Provide the (x, y) coordinate of the cell's center where the given text is located.  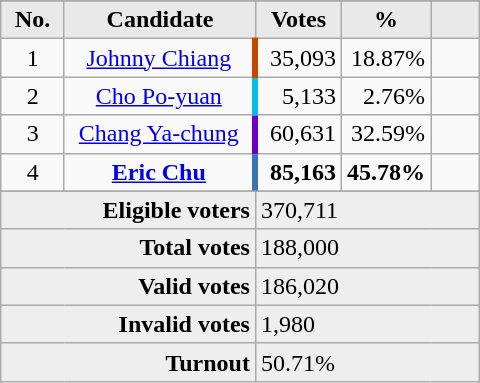
50.71% (367, 362)
85,163 (298, 172)
Turnout (128, 362)
Total votes (128, 248)
No. (33, 20)
% (386, 20)
35,093 (298, 58)
5,133 (298, 96)
18.87% (386, 58)
Invalid votes (128, 324)
Votes (298, 20)
1 (33, 58)
32.59% (386, 134)
2 (33, 96)
Johnny Chiang (160, 58)
186,020 (367, 286)
2.76% (386, 96)
1,980 (367, 324)
370,711 (367, 210)
60,631 (298, 134)
4 (33, 172)
Cho Po-yuan (160, 96)
188,000 (367, 248)
Chang Ya-chung (160, 134)
3 (33, 134)
Valid votes (128, 286)
Eric Chu (160, 172)
Eligible voters (128, 210)
45.78% (386, 172)
Candidate (160, 20)
